Capture the cell that displays the provided text and extract its [X, Y] central coordinate. 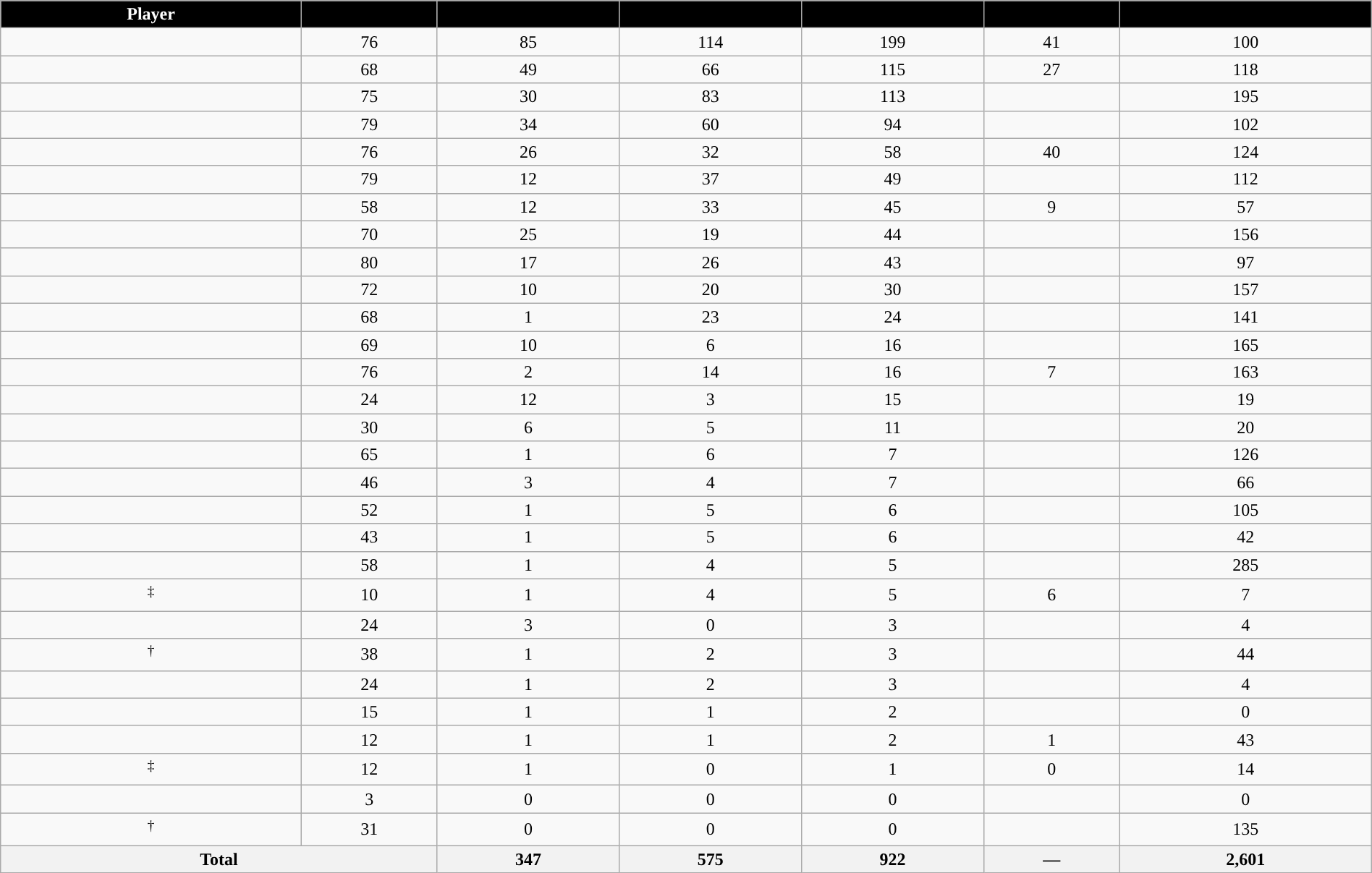
17 [528, 262]
Total [219, 859]
157 [1245, 289]
115 [893, 69]
Player [151, 14]
42 [1245, 537]
32 [711, 152]
163 [1245, 372]
135 [1245, 829]
80 [369, 262]
70 [369, 234]
114 [711, 42]
37 [711, 179]
57 [1245, 207]
94 [893, 124]
112 [1245, 179]
113 [893, 97]
45 [893, 207]
165 [1245, 345]
75 [369, 97]
23 [711, 317]
141 [1245, 317]
85 [528, 42]
100 [1245, 42]
41 [1051, 42]
52 [369, 510]
195 [1245, 97]
65 [369, 455]
31 [369, 829]
40 [1051, 152]
102 [1245, 124]
285 [1245, 565]
34 [528, 124]
2,601 [1245, 859]
38 [369, 655]
33 [711, 207]
105 [1245, 510]
118 [1245, 69]
97 [1245, 262]
46 [369, 482]
11 [893, 427]
9 [1051, 207]
83 [711, 97]
347 [528, 859]
575 [711, 859]
156 [1245, 234]
60 [711, 124]
126 [1245, 455]
25 [528, 234]
69 [369, 345]
124 [1245, 152]
72 [369, 289]
27 [1051, 69]
— [1051, 859]
922 [893, 859]
199 [893, 42]
